From the cell containing the given text, extract its center point as [X, Y] coordinate. 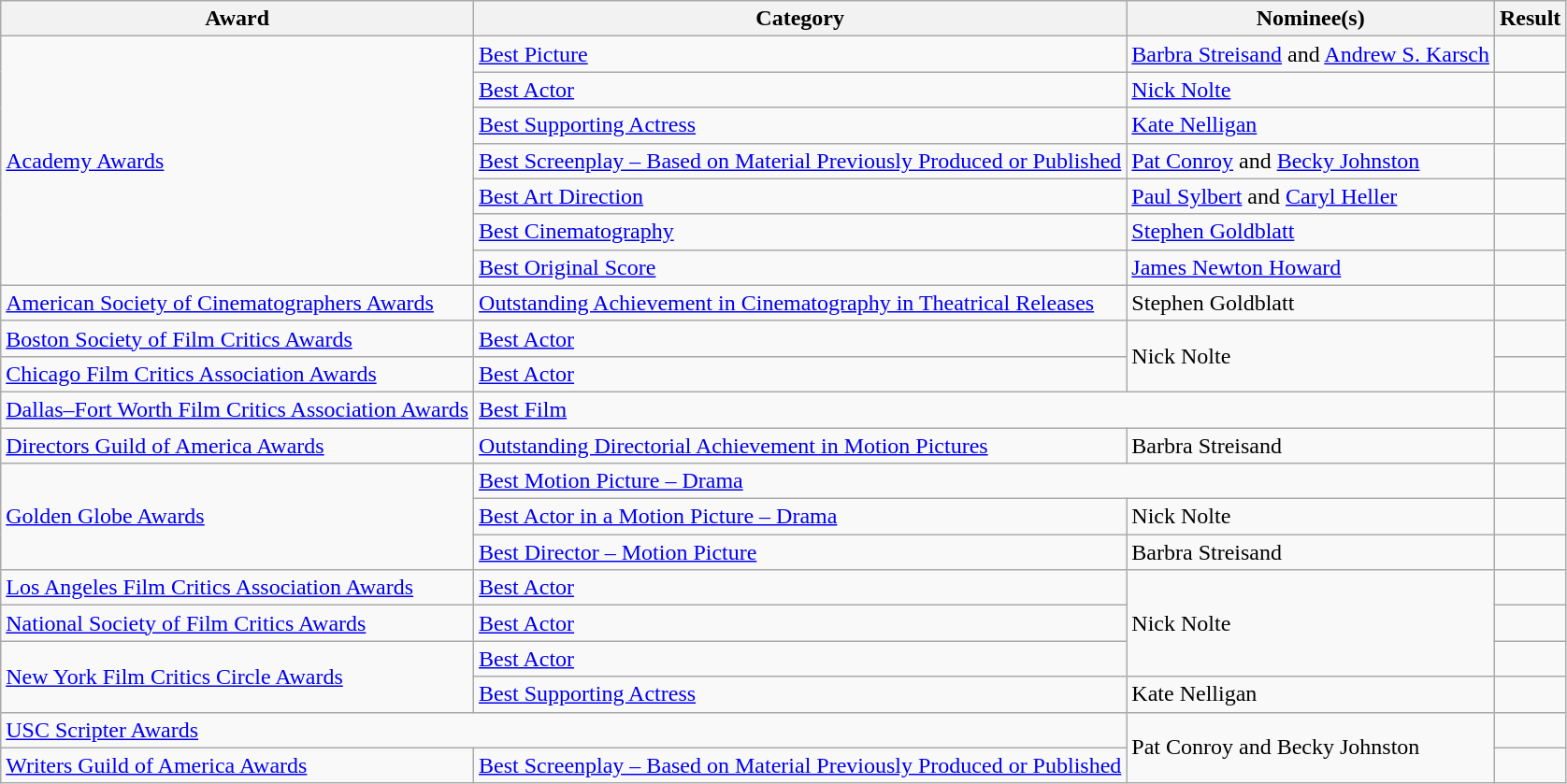
Directors Guild of America Awards [237, 446]
Barbra Streisand and Andrew S. Karsch [1311, 54]
Nominee(s) [1311, 19]
Paul Sylbert and Caryl Heller [1311, 196]
Best Art Direction [800, 196]
Golden Globe Awards [237, 517]
Best Picture [800, 54]
Result [1530, 19]
New York Film Critics Circle Awards [237, 677]
Best Original Score [800, 267]
Boston Society of Film Critics Awards [237, 338]
Los Angeles Film Critics Association Awards [237, 588]
American Society of Cinematographers Awards [237, 303]
USC Scripter Awards [564, 730]
Best Actor in a Motion Picture – Drama [800, 517]
Award [237, 19]
Dallas–Fort Worth Film Critics Association Awards [237, 409]
James Newton Howard [1311, 267]
Category [800, 19]
Best Director – Motion Picture [800, 552]
Outstanding Directorial Achievement in Motion Pictures [800, 446]
Outstanding Achievement in Cinematography in Theatrical Releases [800, 303]
Academy Awards [237, 161]
National Society of Film Critics Awards [237, 623]
Best Film [985, 409]
Best Cinematography [800, 232]
Best Motion Picture – Drama [985, 481]
Chicago Film Critics Association Awards [237, 374]
Writers Guild of America Awards [237, 765]
